Return (X, Y) of the center of cell containing provided text 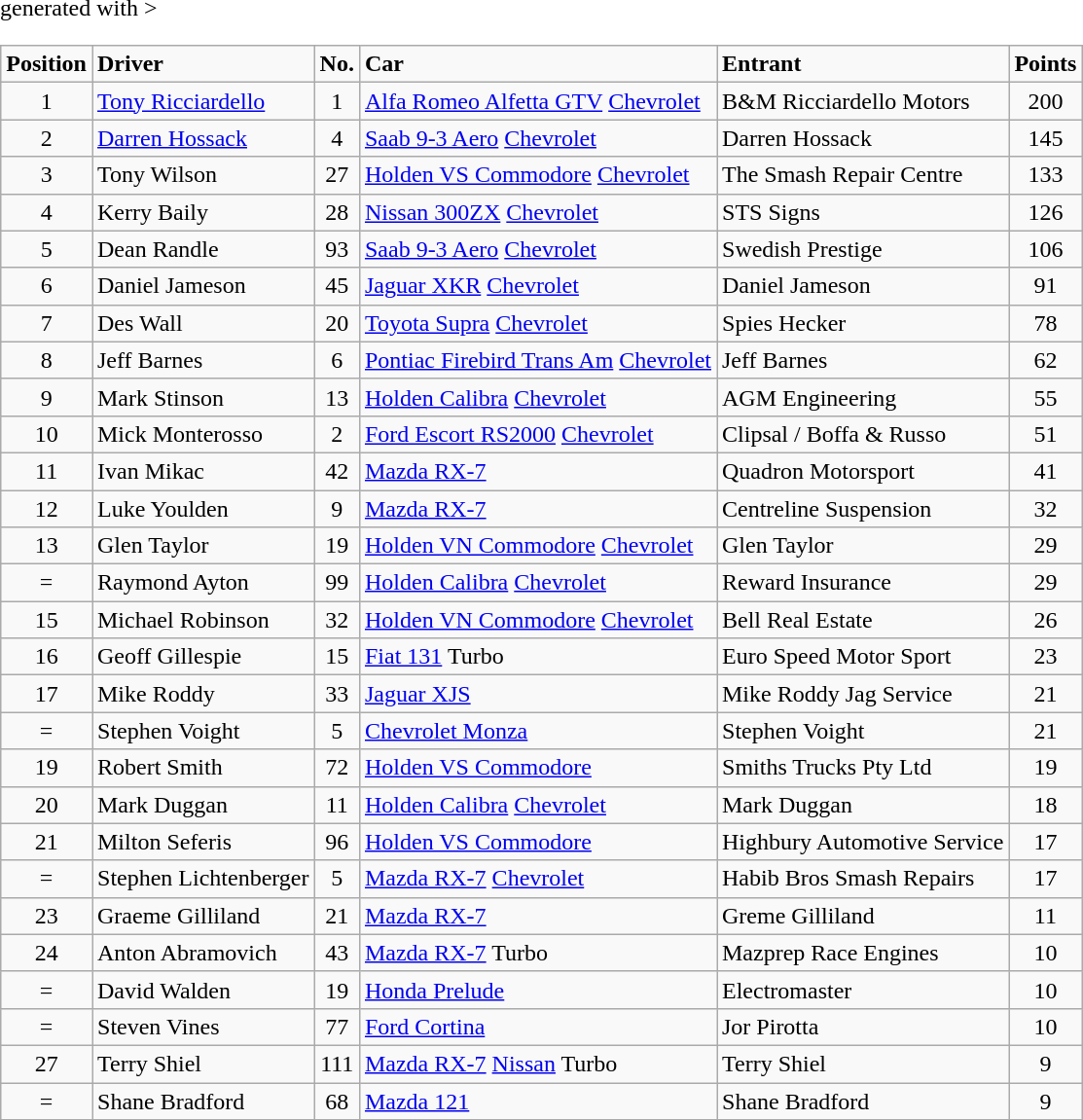
Graeme Gilliland (202, 916)
Geoff Gillespie (202, 657)
51 (1045, 434)
77 (337, 1027)
Tony Wilson (202, 175)
45 (337, 286)
28 (337, 212)
Entrant (862, 64)
24 (47, 953)
16 (47, 657)
Stephen Lichtenberger (202, 879)
Mike Roddy Jag Service (862, 694)
42 (337, 471)
Mazda RX-7 Turbo (537, 953)
Alfa Romeo Alfetta GTV Chevrolet (537, 101)
Electromaster (862, 990)
Bell Real Estate (862, 620)
68 (337, 1101)
33 (337, 694)
Greme Gilliland (862, 916)
David Walden (202, 990)
Des Wall (202, 323)
91 (1045, 286)
Dean Randle (202, 249)
Driver (202, 64)
Tony Ricciardello (202, 101)
Luke Youlden (202, 509)
126 (1045, 212)
The Smash Repair Centre (862, 175)
3 (47, 175)
Honda Prelude (537, 990)
STS Signs (862, 212)
Centreline Suspension (862, 509)
12 (47, 509)
Pontiac Firebird Trans Am Chevrolet (537, 360)
Smiths Trucks Pty Ltd (862, 768)
Mazprep Race Engines (862, 953)
Swedish Prestige (862, 249)
8 (47, 360)
145 (1045, 138)
62 (1045, 360)
106 (1045, 249)
7 (47, 323)
Kerry Baily (202, 212)
Michael Robinson (202, 620)
Robert Smith (202, 768)
Highbury Automotive Service (862, 842)
72 (337, 768)
111 (337, 1064)
Holden VS Commodore Chevrolet (537, 175)
Jor Pirotta (862, 1027)
Milton Seferis (202, 842)
96 (337, 842)
Car (537, 64)
93 (337, 249)
Steven Vines (202, 1027)
43 (337, 953)
Clipsal / Boffa & Russo (862, 434)
Chevrolet Monza (537, 731)
Quadron Motorsport (862, 471)
Ford Escort RS2000 Chevrolet (537, 434)
Ford Cortina (537, 1027)
Mark Stinson (202, 397)
18 (1045, 805)
Euro Speed Motor Sport (862, 657)
Points (1045, 64)
Toyota Supra Chevrolet (537, 323)
No. (337, 64)
Mike Roddy (202, 694)
Mazda RX-7 Chevrolet (537, 879)
Jaguar XKR Chevrolet (537, 286)
Jaguar XJS (537, 694)
Fiat 131 Turbo (537, 657)
200 (1045, 101)
Mazda 121 (537, 1101)
Nissan 300ZX Chevrolet (537, 212)
41 (1045, 471)
Ivan Mikac (202, 471)
B&M Ricciardello Motors (862, 101)
55 (1045, 397)
Habib Bros Smash Repairs (862, 879)
Position (47, 64)
Mazda RX-7 Nissan Turbo (537, 1064)
26 (1045, 620)
Reward Insurance (862, 583)
Raymond Ayton (202, 583)
78 (1045, 323)
AGM Engineering (862, 397)
Spies Hecker (862, 323)
Anton Abramovich (202, 953)
99 (337, 583)
Mick Monterosso (202, 434)
133 (1045, 175)
